Return the [X, Y] coordinate for the center point of the cell that contains the specified text.  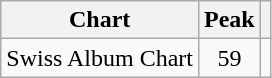
Peak [230, 20]
Swiss Album Chart [100, 58]
59 [230, 58]
Chart [100, 20]
